Output the [x, y] coordinate of the center of the cell containing the given text.  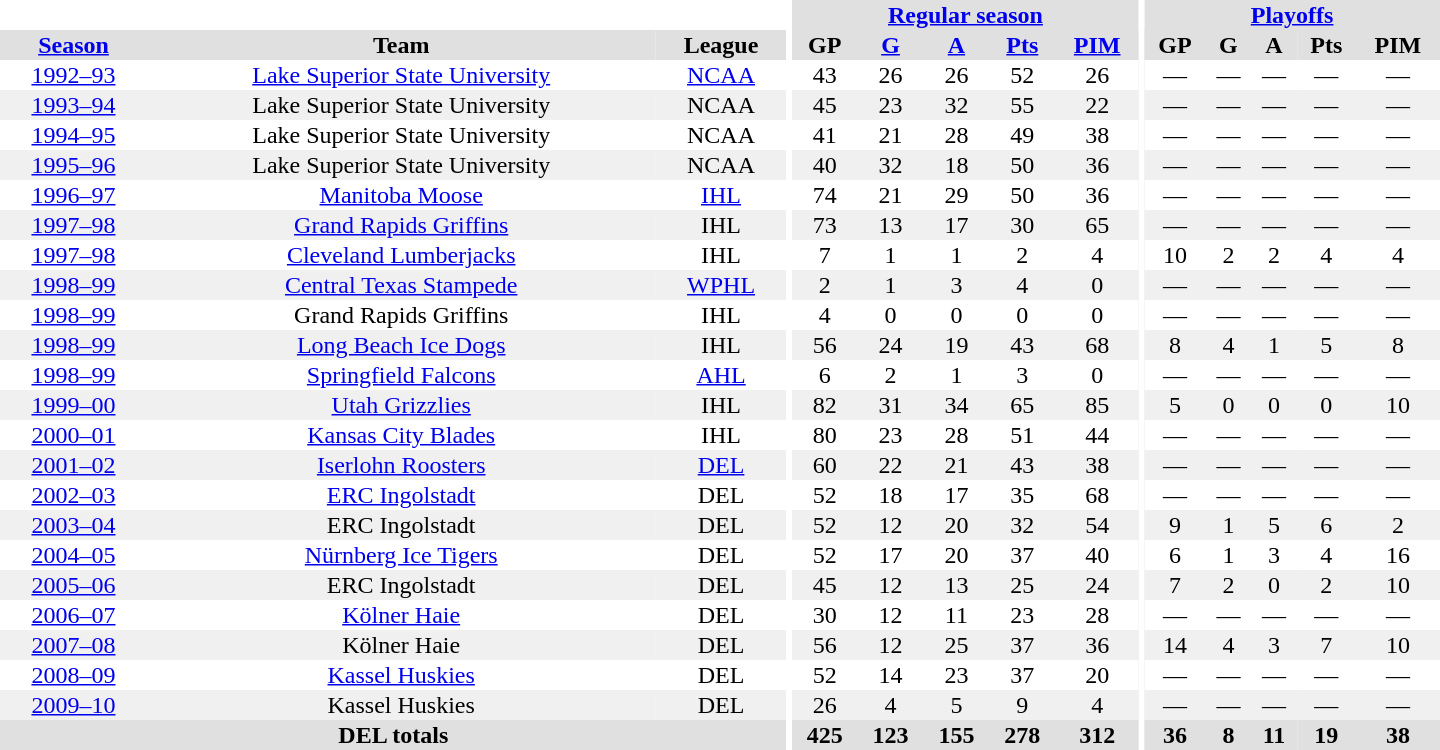
Central Texas Stampede [401, 285]
DEL totals [394, 735]
2007–08 [74, 645]
278 [1022, 735]
2008–09 [74, 675]
35 [1022, 495]
Long Beach Ice Dogs [401, 345]
League [720, 45]
2002–03 [74, 495]
41 [825, 135]
155 [956, 735]
55 [1022, 105]
425 [825, 735]
2009–10 [74, 705]
1996–97 [74, 195]
Iserlohn Roosters [401, 465]
Regular season [966, 15]
2006–07 [74, 615]
Season [74, 45]
1993–94 [74, 105]
123 [891, 735]
60 [825, 465]
312 [1097, 735]
49 [1022, 135]
Team [401, 45]
73 [825, 225]
54 [1097, 525]
WPHL [720, 285]
2004–05 [74, 555]
31 [891, 405]
2001–02 [74, 465]
2005–06 [74, 585]
80 [825, 435]
Nürnberg Ice Tigers [401, 555]
51 [1022, 435]
Manitoba Moose [401, 195]
Playoffs [1292, 15]
2003–04 [74, 525]
Cleveland Lumberjacks [401, 255]
1994–95 [74, 135]
16 [1398, 555]
85 [1097, 405]
AHL [720, 375]
82 [825, 405]
Kansas City Blades [401, 435]
Utah Grizzlies [401, 405]
1992–93 [74, 75]
2000–01 [74, 435]
1995–96 [74, 165]
Springfield Falcons [401, 375]
34 [956, 405]
74 [825, 195]
1999–00 [74, 405]
29 [956, 195]
44 [1097, 435]
